For the text-containing cell, return its midpoint in (X, Y) coordinate format. 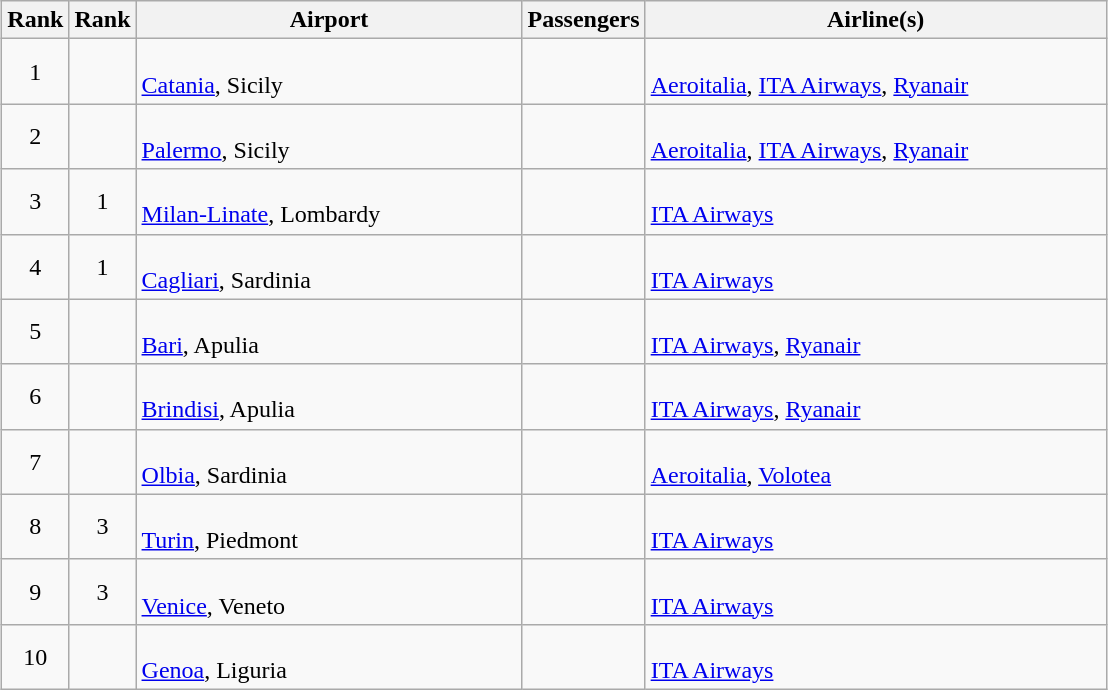
Turin, Piedmont (329, 526)
6 (36, 396)
Cagliari, Sardinia (329, 266)
2 (36, 136)
Catania, Sicily (329, 72)
Aeroitalia, Volotea (876, 462)
Venice, Veneto (329, 592)
Genoa, Liguria (329, 656)
4 (36, 266)
Passengers (584, 20)
Airline(s) (876, 20)
Palermo, Sicily (329, 136)
Airport (329, 20)
9 (36, 592)
8 (36, 526)
7 (36, 462)
Milan-Linate, Lombardy (329, 202)
Olbia, Sardinia (329, 462)
5 (36, 332)
Bari, Apulia (329, 332)
10 (36, 656)
Brindisi, Apulia (329, 396)
